Capture the cell that displays the provided text and extract its [x, y] central coordinate. 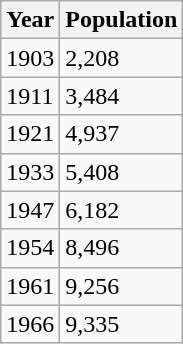
9,335 [122, 324]
5,408 [122, 172]
1961 [30, 286]
6,182 [122, 210]
1933 [30, 172]
8,496 [122, 248]
Year [30, 20]
4,937 [122, 134]
2,208 [122, 58]
9,256 [122, 286]
1966 [30, 324]
1947 [30, 210]
3,484 [122, 96]
1903 [30, 58]
1911 [30, 96]
1954 [30, 248]
Population [122, 20]
1921 [30, 134]
